Capture the cell that displays the provided text and extract its [x, y] central coordinate. 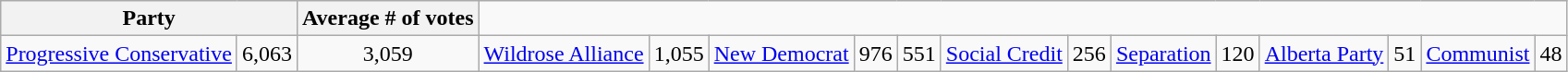
Wildrose Alliance [564, 54]
Average # of votes [388, 18]
551 [918, 54]
51 [1404, 54]
Alberta Party [1324, 54]
120 [1238, 54]
976 [876, 54]
Social Credit [1003, 54]
3,059 [388, 54]
Communist [1478, 54]
1,055 [678, 54]
Progressive Conservative [119, 54]
New Democrat [782, 54]
Separation [1163, 54]
Party [150, 18]
6,063 [266, 54]
256 [1088, 54]
48 [1550, 54]
